Return the (X, Y) coordinate for the center point of the cell that contains the specified text.  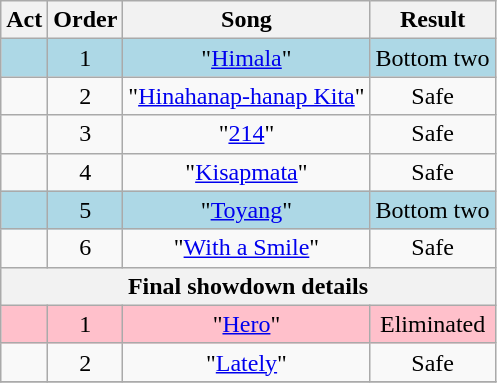
"With a Smile" (246, 248)
3 (86, 134)
"Himala" (246, 58)
"Toyang" (246, 210)
Result (432, 20)
5 (86, 210)
"Kisapmata" (246, 172)
"Hinahanap-hanap Kita" (246, 96)
Order (86, 20)
6 (86, 248)
Final showdown details (248, 286)
4 (86, 172)
"Lately" (246, 362)
Eliminated (432, 324)
Song (246, 20)
"214" (246, 134)
"Hero" (246, 324)
Act (24, 20)
